Identify which cell holds the provided text, then report its [x, y] central coordinate. 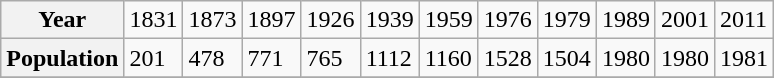
1939 [390, 20]
1528 [508, 58]
478 [212, 58]
2001 [684, 20]
1981 [744, 58]
1831 [154, 20]
201 [154, 58]
1959 [448, 20]
2011 [744, 20]
Population [62, 58]
Year [62, 20]
1976 [508, 20]
1504 [566, 58]
1926 [330, 20]
771 [272, 58]
1160 [448, 58]
1979 [566, 20]
765 [330, 58]
1112 [390, 58]
1897 [272, 20]
1989 [626, 20]
1873 [212, 20]
